For the text-containing cell, return its midpoint in [X, Y] coordinate format. 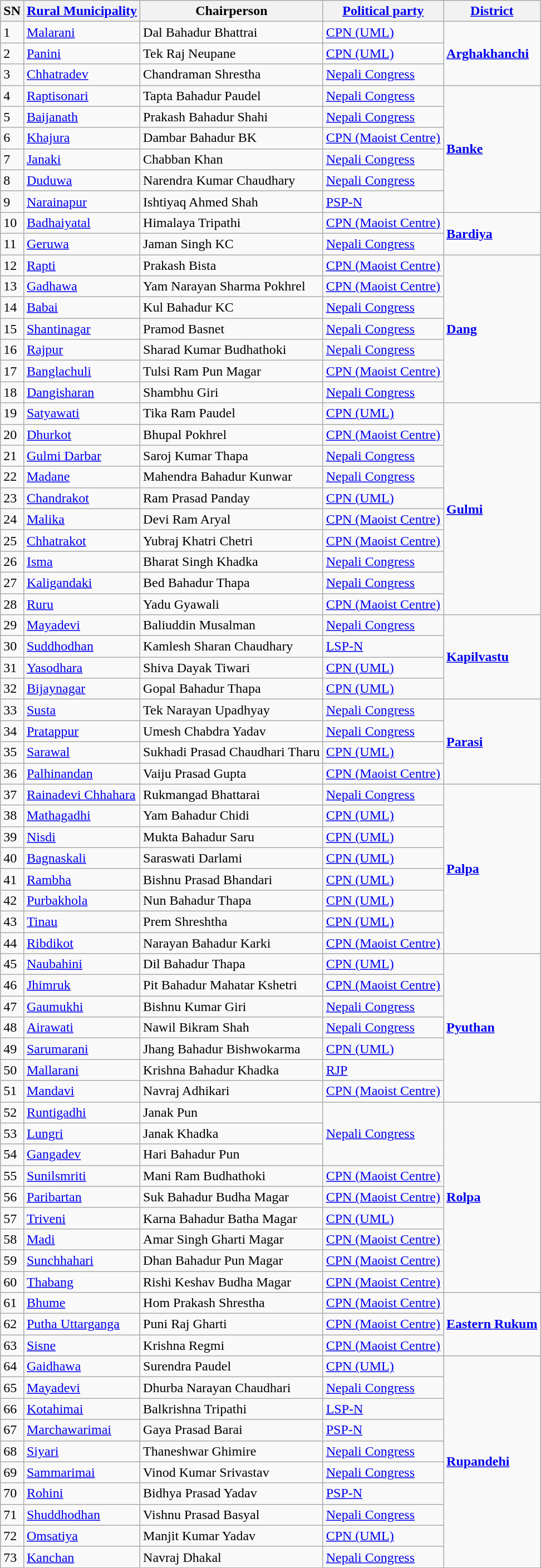
10 [12, 223]
Yam Narayan Sharma Pokhrel [232, 287]
Rukmangad Bhattarai [232, 795]
Gulmi Darbar [81, 456]
Bhume [81, 1303]
Badhaiyatal [81, 223]
1 [12, 32]
Mahendra Bahadur Kunwar [232, 477]
9 [12, 201]
Rural Municipality [81, 11]
47 [12, 1007]
Yam Bahadur Chidi [232, 816]
Mathagadhi [81, 816]
Narainapur [81, 201]
Bed Bahadur Thapa [232, 583]
Geruwa [81, 244]
Airawati [81, 1028]
Karna Bahadur Batha Magar [232, 1218]
Rainadevi Chhahara [81, 795]
Gaidhawa [81, 1367]
Kamlesh Sharan Chaudhary [232, 647]
Rishi Keshav Budha Magar [232, 1281]
61 [12, 1303]
52 [12, 1112]
Dang [492, 329]
4 [12, 96]
Yadu Gyawali [232, 604]
Kaligandaki [81, 583]
62 [12, 1324]
73 [12, 1557]
Rohini [81, 1493]
Tek Narayan Upadhyay [232, 710]
Raptisonari [81, 96]
Parasi [492, 742]
Putha Uttarganga [81, 1324]
49 [12, 1049]
Jaman Singh KC [232, 244]
14 [12, 308]
Baijanath [81, 117]
65 [12, 1388]
25 [12, 540]
Baliuddin Musalman [232, 625]
Ribdikot [81, 943]
Bishnu Prasad Bhandari [232, 879]
Kotahimai [81, 1409]
Shiva Dayak Tiwari [232, 668]
Siyari [81, 1451]
45 [12, 964]
Gopal Bahadur Thapa [232, 689]
Umesh Chabdra Yadav [232, 731]
51 [12, 1091]
Surendra Paudel [232, 1367]
Gulmi [492, 509]
19 [12, 413]
Sammarimai [81, 1472]
Jhang Bahadur Bishwokarma [232, 1049]
Dhurkot [81, 435]
Marchawarimai [81, 1430]
Duduwa [81, 180]
Eastern Rukum [492, 1324]
70 [12, 1493]
3 [12, 75]
Naubahini [81, 964]
Prakash Bista [232, 265]
48 [12, 1028]
7 [12, 159]
Ram Prasad Panday [232, 498]
39 [12, 837]
Gadhawa [81, 287]
11 [12, 244]
58 [12, 1239]
Purbakhola [81, 900]
67 [12, 1430]
Palhinandan [81, 773]
Himalaya Tripathi [232, 223]
Suk Bahadur Budha Magar [232, 1197]
Kanchan [81, 1557]
26 [12, 561]
Rolpa [492, 1197]
Ruru [81, 604]
43 [12, 921]
Madi [81, 1239]
Sarumarani [81, 1049]
Babai [81, 308]
53 [12, 1133]
40 [12, 858]
Chabban Khan [232, 159]
Gaya Prasad Barai [232, 1430]
Tek Raj Neupane [232, 53]
68 [12, 1451]
Chandraman Shrestha [232, 75]
Dambar Bahadur BK [232, 138]
Dangisharan [81, 392]
Tinau [81, 921]
Gangadev [81, 1155]
Suddhodhan [81, 647]
18 [12, 392]
Chandrakot [81, 498]
Pratappur [81, 731]
44 [12, 943]
28 [12, 604]
20 [12, 435]
Jhimruk [81, 985]
Chhatradev [81, 75]
59 [12, 1260]
Bharat Singh Khadka [232, 561]
Malarani [81, 32]
Prakash Bahadur Shahi [232, 117]
Dal Bahadur Bhattrai [232, 32]
Mallarani [81, 1070]
Mandavi [81, 1091]
Narayan Bahadur Karki [232, 943]
Navraj Dhakal [232, 1557]
Tulsi Ram Pun Magar [232, 371]
21 [12, 456]
Krishna Regmi [232, 1345]
Mukta Bahadur Saru [232, 837]
12 [12, 265]
60 [12, 1281]
Susta [81, 710]
Omsatiya [81, 1536]
46 [12, 985]
Dhurba Narayan Chaudhari [232, 1388]
Puni Raj Gharti [232, 1324]
Nisdi [81, 837]
64 [12, 1367]
57 [12, 1218]
Thaneshwar Ghimire [232, 1451]
Kul Bahadur KC [232, 308]
Saraswati Darlami [232, 858]
Gaumukhi [81, 1007]
Yasodhara [81, 668]
Sarawal [81, 752]
Saroj Kumar Thapa [232, 456]
Pramod Basnet [232, 329]
32 [12, 689]
Sukhadi Prasad Chaudhari Tharu [232, 752]
50 [12, 1070]
Yubraj Khatri Chetri [232, 540]
Bardiya [492, 233]
22 [12, 477]
Banglachuli [81, 371]
Pyuthan [492, 1028]
Tapta Bahadur Paudel [232, 96]
Bijaynagar [81, 689]
Balkrishna Tripathi [232, 1409]
Vishnu Prasad Basyal [232, 1515]
RJP [383, 1070]
Shuddhodhan [81, 1515]
33 [12, 710]
71 [12, 1515]
Panini [81, 53]
Palpa [492, 869]
6 [12, 138]
Sisne [81, 1345]
2 [12, 53]
Shantinagar [81, 329]
Paribartan [81, 1197]
Narendra Kumar Chaudhary [232, 180]
Janak Pun [232, 1112]
Devi Ram Aryal [232, 519]
Amar Singh Gharti Magar [232, 1239]
15 [12, 329]
Bidhya Prasad Yadav [232, 1493]
16 [12, 350]
Rambha [81, 879]
31 [12, 668]
34 [12, 731]
56 [12, 1197]
Rapti [81, 265]
Krishna Bahadur Khadka [232, 1070]
5 [12, 117]
63 [12, 1345]
Nun Bahadur Thapa [232, 900]
8 [12, 180]
55 [12, 1176]
Khajura [81, 138]
Thabang [81, 1281]
SN [12, 11]
Dhan Bahadur Pun Magar [232, 1260]
17 [12, 371]
Satyawati [81, 413]
Rajpur [81, 350]
Lungri [81, 1133]
Sunchhahari [81, 1260]
41 [12, 879]
Bhupal Pokhrel [232, 435]
Prem Shreshtha [232, 921]
72 [12, 1536]
37 [12, 795]
Mani Ram Budhathoki [232, 1176]
54 [12, 1155]
Shambhu Giri [232, 392]
Chhatrakot [81, 540]
Janak Khadka [232, 1133]
23 [12, 498]
Vaiju Prasad Gupta [232, 773]
Arghakhanchi [492, 53]
Madane [81, 477]
Kapilvastu [492, 657]
13 [12, 287]
District [492, 11]
24 [12, 519]
Navraj Adhikari [232, 1091]
Banke [492, 149]
Triveni [81, 1218]
27 [12, 583]
Runtigadhi [81, 1112]
Ishtiyaq Ahmed Shah [232, 201]
Sunilsmriti [81, 1176]
Tika Ram Paudel [232, 413]
Pit Bahadur Mahatar Kshetri [232, 985]
Rupandehi [492, 1462]
Manjit Kumar Yadav [232, 1536]
Chairperson [232, 11]
29 [12, 625]
36 [12, 773]
Sharad Kumar Budhathoki [232, 350]
69 [12, 1472]
Bagnaskali [81, 858]
Hari Bahadur Pun [232, 1155]
66 [12, 1409]
Dil Bahadur Thapa [232, 964]
42 [12, 900]
Janaki [81, 159]
Isma [81, 561]
30 [12, 647]
Bishnu Kumar Giri [232, 1007]
35 [12, 752]
38 [12, 816]
Nawil Bikram Shah [232, 1028]
Hom Prakash Shrestha [232, 1303]
Vinod Kumar Srivastav [232, 1472]
Malika [81, 519]
Political party [383, 11]
